Determine the [x, y] coordinate at the center of the cell enclosing the given text.  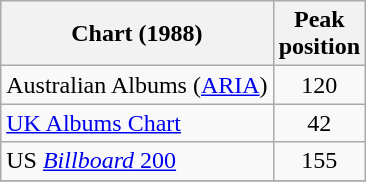
42 [319, 123]
155 [319, 161]
Peakposition [319, 34]
Australian Albums (ARIA) [137, 85]
Chart (1988) [137, 34]
UK Albums Chart [137, 123]
120 [319, 85]
US Billboard 200 [137, 161]
